Extract the (X, Y) coordinate from the center of the cell holding the provided text.  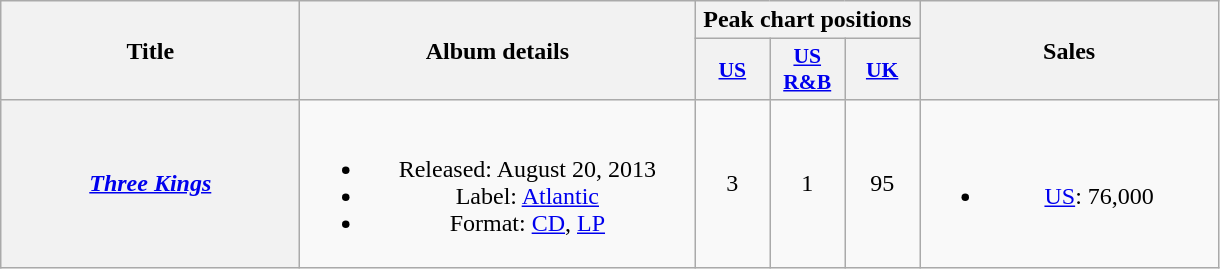
US R&B (808, 70)
Released: August 20, 2013Label: AtlanticFormat: CD, LP (498, 184)
Peak chart positions (808, 20)
US (732, 70)
95 (882, 184)
US: 76,000 (1070, 184)
Title (150, 50)
1 (808, 184)
Three Kings (150, 184)
UK (882, 70)
Album details (498, 50)
3 (732, 184)
Sales (1070, 50)
